Locate the cell with the specified text and output its [X, Y] center coordinate. 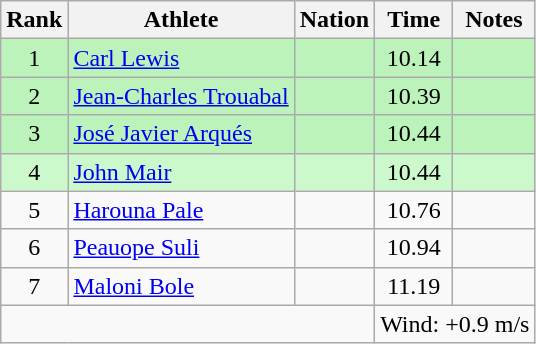
6 [34, 248]
2 [34, 96]
10.39 [414, 96]
Time [414, 20]
10.14 [414, 58]
5 [34, 210]
11.19 [414, 286]
Rank [34, 20]
4 [34, 172]
Peauope Suli [181, 248]
Nation [334, 20]
Carl Lewis [181, 58]
Maloni Bole [181, 286]
10.94 [414, 248]
1 [34, 58]
3 [34, 134]
José Javier Arqués [181, 134]
Harouna Pale [181, 210]
Jean-Charles Trouabal [181, 96]
Athlete [181, 20]
Notes [494, 20]
John Mair [181, 172]
10.76 [414, 210]
7 [34, 286]
Wind: +0.9 m/s [455, 324]
